Find where the given text appears and provide that cell's center as [x, y] coordinate. 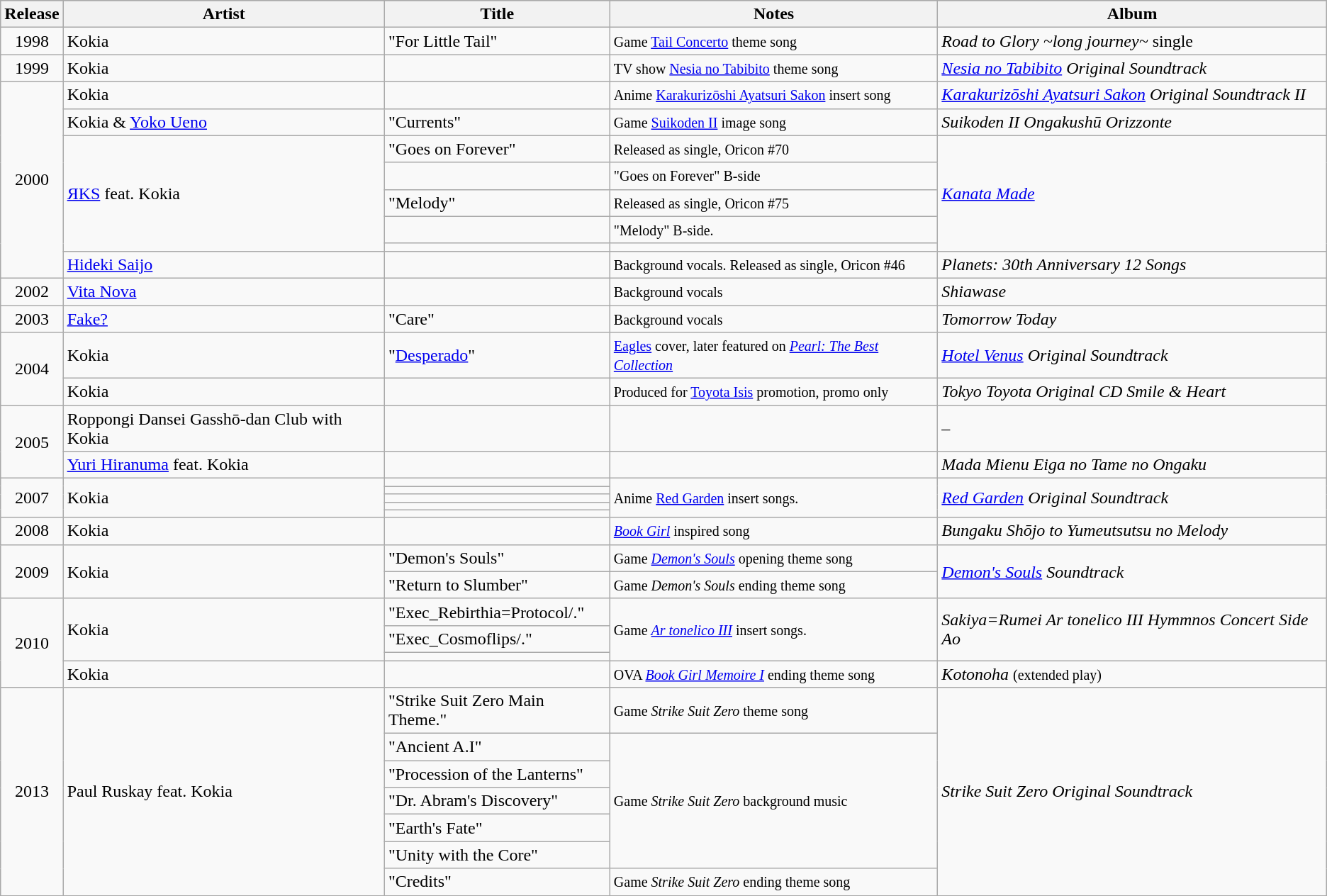
Anime Karakurizōshi Ayatsuri Sakon insert song [774, 95]
Anime Red Garden insert songs. [774, 498]
Hotel Venus Original Soundtrack [1132, 356]
"Credits" [497, 882]
2013 [32, 791]
1999 [32, 68]
"Demon's Souls" [497, 558]
Background vocals. Released as single, Oricon #46 [774, 264]
Release [32, 14]
Game Strike Suit Zero background music [774, 801]
"Dr. Abram's Discovery" [497, 801]
Suikoden II Ongakushū Orizzonte [1132, 122]
Mada Mienu Eiga no Tame no Ongaku [1132, 465]
Shiawase [1132, 291]
"Melody" B-side. [774, 230]
"Melody" [497, 203]
Book Girl inspired song [774, 531]
Game Ar tonelico III insert songs. [774, 629]
2009 [32, 571]
Tomorrow Today [1132, 318]
"Procession of the Lanterns" [497, 774]
Released as single, Oricon #70 [774, 149]
2003 [32, 318]
Game Suikoden II image song [774, 122]
2007 [32, 498]
"Unity with the Core" [497, 855]
Game Strike Suit Zero theme song [774, 710]
Nesia no Tabibito Original Soundtrack [1132, 68]
"For Little Tail" [497, 41]
2004 [32, 369]
Sakiya=Rumei Ar tonelico III Hymmnos Concert Side Ao [1132, 629]
Red Garden Original Soundtrack [1132, 498]
2010 [32, 642]
"Goes on Forever" B-side [774, 176]
Yuri Hiranuma feat. Kokia [224, 465]
2008 [32, 531]
Game Demon's Souls opening theme song [774, 558]
Roppongi Dansei Gasshō-dan Club with Kokia [224, 428]
– [1132, 428]
2000 [32, 180]
Demon's Souls Soundtrack [1132, 571]
Vita Nova [224, 291]
OVA Book Girl Memoire I ending theme song [774, 674]
"Exec_Cosmoflips/." [497, 639]
"Currents" [497, 122]
"Return to Slumber" [497, 585]
Strike Suit Zero Original Soundtrack [1132, 791]
Hideki Saijo [224, 264]
Paul Ruskay feat. Kokia [224, 791]
Kokia & Yoko Ueno [224, 122]
Album [1132, 14]
1998 [32, 41]
Kanata Made [1132, 193]
Game Demon's Souls ending theme song [774, 585]
Fake? [224, 318]
Road to Glory ~long journey~ single [1132, 41]
Artist [224, 14]
Produced for Toyota Isis promotion, promo only [774, 392]
Tokyo Toyota Original CD Smile & Heart [1132, 392]
Title [497, 14]
"Desperado" [497, 356]
Bungaku Shōjo to Yumeutsutsu no Melody [1132, 531]
Game Tail Concerto theme song [774, 41]
"Exec_Rebirthia=Protocol/." [497, 612]
"Earth's Fate" [497, 828]
Notes [774, 14]
Kotonoha (extended play) [1132, 674]
"Goes on Forever" [497, 149]
"Ancient A.I" [497, 747]
Planets: 30th Anniversary 12 Songs [1132, 264]
Released as single, Oricon #75 [774, 203]
"Care" [497, 318]
TV show Nesia no Tabibito theme song [774, 68]
Karakurizōshi Ayatsuri Sakon Original Soundtrack II [1132, 95]
ЯKS feat. Kokia [224, 193]
"Strike Suit Zero Main Theme." [497, 710]
Eagles cover, later featured on Pearl: The Best Collection [774, 356]
2002 [32, 291]
Game Strike Suit Zero ending theme song [774, 882]
2005 [32, 442]
